Detect which cell encompasses the target text, then output its [X, Y] center coordinate. 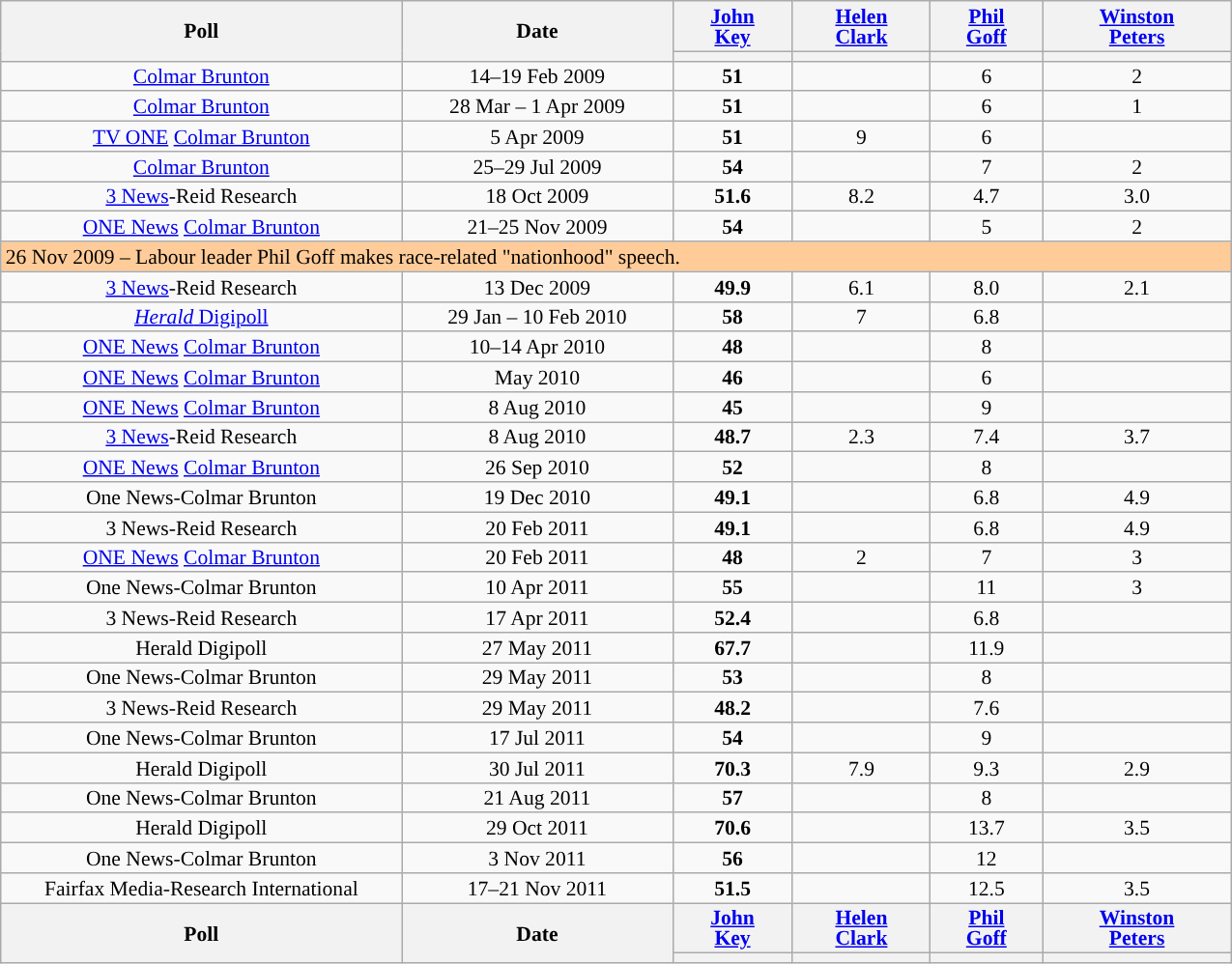
49.9 [732, 286]
29 Jan – 10 Feb 2010 [537, 317]
8.0 [987, 286]
11.9 [987, 647]
7.6 [987, 707]
48.2 [732, 707]
3.0 [1136, 197]
30 Jul 2011 [537, 767]
29 Oct 2011 [537, 829]
52.4 [732, 618]
5 [987, 226]
2.9 [1136, 767]
25–29 Jul 2009 [537, 166]
6.1 [862, 286]
46 [732, 377]
58 [732, 317]
2.1 [1136, 286]
26 Nov 2009 – Labour leader Phil Goff makes race-related "nationhood" speech. [616, 257]
70.6 [732, 829]
TV ONE Colmar Brunton [201, 137]
51.6 [732, 197]
52 [732, 468]
10 Apr 2011 [537, 587]
1 [1136, 106]
17–21 Nov 2011 [537, 889]
8.2 [862, 197]
7.4 [987, 437]
55 [732, 587]
17 Jul 2011 [537, 738]
Fairfax Media-Research International [201, 889]
12 [987, 858]
18 Oct 2009 [537, 197]
21–25 Nov 2009 [537, 226]
26 Sep 2010 [537, 468]
70.3 [732, 767]
67.7 [732, 647]
11 [987, 587]
10–14 Apr 2010 [537, 348]
28 Mar – 1 Apr 2009 [537, 106]
May 2010 [537, 377]
12.5 [987, 889]
19 Dec 2010 [537, 496]
57 [732, 798]
14–19 Feb 2009 [537, 75]
56 [732, 858]
48.7 [732, 437]
45 [732, 408]
53 [732, 678]
51.5 [732, 889]
21 Aug 2011 [537, 798]
7.9 [862, 767]
5 Apr 2009 [537, 137]
27 May 2011 [537, 647]
3 Nov 2011 [537, 858]
2.3 [862, 437]
13 Dec 2009 [537, 286]
13.7 [987, 829]
3.7 [1136, 437]
17 Apr 2011 [537, 618]
9.3 [987, 767]
4.7 [987, 197]
